Locate the cell with the specified text and output its [x, y] center coordinate. 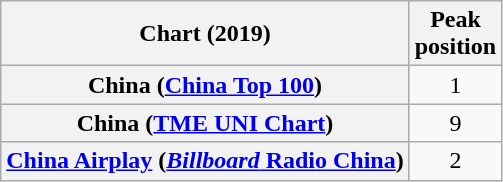
1 [455, 85]
9 [455, 123]
Chart (2019) [205, 34]
2 [455, 161]
Peakposition [455, 34]
China (China Top 100) [205, 85]
China (TME UNI Chart) [205, 123]
China Airplay (Billboard Radio China) [205, 161]
